Provide the [X, Y] coordinate of the cell's center where the given text is located.  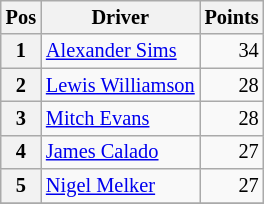
2 [21, 85]
Pos [21, 17]
Nigel Melker [120, 186]
Points [232, 17]
3 [21, 118]
Lewis Williamson [120, 85]
Driver [120, 17]
34 [232, 51]
Mitch Evans [120, 118]
5 [21, 186]
4 [21, 152]
1 [21, 51]
James Calado [120, 152]
Alexander Sims [120, 51]
